Determine the [X, Y] coordinate at the center of the cell enclosing the given text.  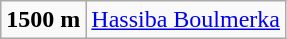
1500 m [44, 20]
Hassiba Boulmerka [186, 20]
